Identify which cell holds the provided text, then report its [x, y] central coordinate. 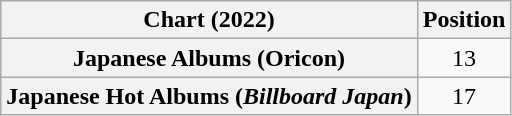
Chart (2022) [209, 20]
Japanese Albums (Oricon) [209, 58]
17 [464, 96]
Position [464, 20]
Japanese Hot Albums (Billboard Japan) [209, 96]
13 [464, 58]
